Pinpoint the cell where the given text exists, returning its (X, Y) midpoint coordinate. 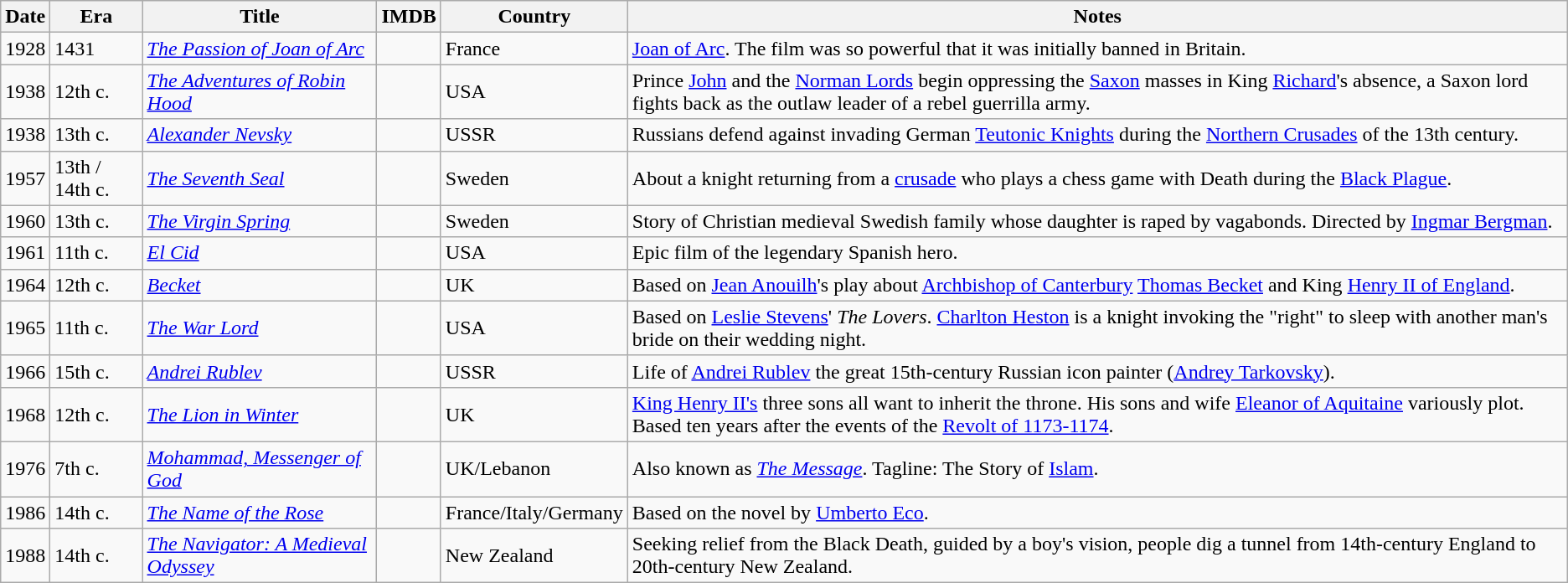
The Seventh Seal (260, 178)
France/Italy/Germany (534, 512)
7th c. (96, 469)
15th c. (96, 371)
The Adventures of Robin Hood (260, 92)
Also known as The Message. Tagline: The Story of Islam. (1097, 469)
1986 (25, 512)
Seeking relief from the Black Death, guided by a boy's vision, people dig a tunnel from 14th-century England to 20th-century New Zealand. (1097, 556)
Based on the novel by Umberto Eco. (1097, 512)
Joan of Arc. The film was so powerful that it was initially banned in Britain. (1097, 49)
1961 (25, 253)
UK/Lebanon (534, 469)
El Cid (260, 253)
Era (96, 17)
1965 (25, 328)
The Name of the Rose (260, 512)
Date (25, 17)
The War Lord (260, 328)
Life of Andrei Rublev the great 15th-century Russian icon painter (Andrey Tarkovsky). (1097, 371)
1988 (25, 556)
Alexander Nevsky (260, 135)
Russians defend against invading German Teutonic Knights during the Northern Crusades of the 13th century. (1097, 135)
IMDB (409, 17)
Country (534, 17)
1431 (96, 49)
1968 (25, 414)
1966 (25, 371)
1957 (25, 178)
1928 (25, 49)
Based on Jean Anouilh's play about Archbishop of Canterbury Thomas Becket and King Henry II of England. (1097, 285)
France (534, 49)
The Passion of Joan of Arc (260, 49)
Epic film of the legendary Spanish hero. (1097, 253)
The Navigator: A Medieval Odyssey (260, 556)
About a knight returning from a crusade who plays a chess game with Death during the Black Plague. (1097, 178)
13th / 14th c. (96, 178)
Title (260, 17)
The Virgin Spring (260, 221)
Notes (1097, 17)
The Lion in Winter (260, 414)
Story of Christian medieval Swedish family whose daughter is raped by vagabonds. Directed by Ingmar Bergman. (1097, 221)
1960 (25, 221)
Becket (260, 285)
Based on Leslie Stevens' The Lovers. Charlton Heston is a knight invoking the "right" to sleep with another man's bride on their wedding night. (1097, 328)
1964 (25, 285)
1976 (25, 469)
Mohammad, Messenger of God (260, 469)
New Zealand (534, 556)
Andrei Rublev (260, 371)
